Detect which cell encompasses the target text, then output its (X, Y) center coordinate. 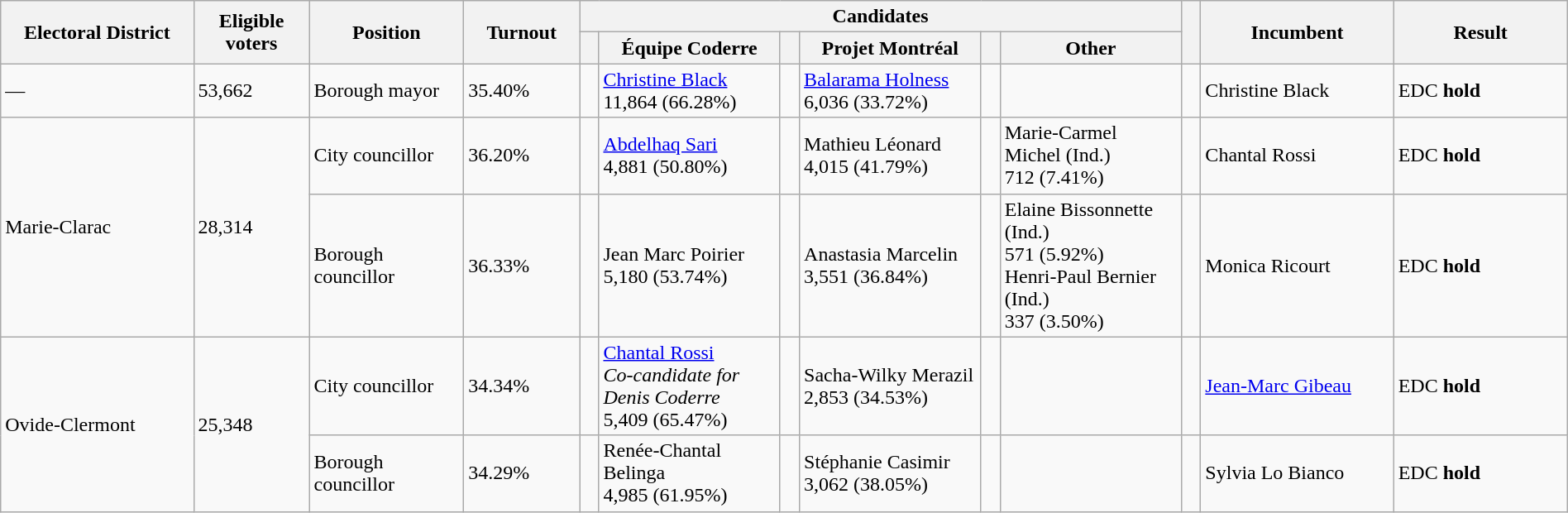
Abdelhaq Sari 4,881 (50.80%) (690, 156)
Christine Black (1297, 91)
25,348 (251, 424)
Other (1090, 48)
Incumbent (1297, 32)
36.33% (522, 265)
Candidates (881, 17)
Équipe Coderre (690, 48)
Stéphanie Casimir 3,062 (38.05%) (890, 473)
36.20% (522, 156)
Ovide-Clermont (98, 424)
Marie-Clarac (98, 227)
Christine Black 11,864 (66.28%) (690, 91)
Position (387, 32)
Chantal RossiCo-candidate for Denis Coderre 5,409 (65.47%) (690, 386)
Monica Ricourt (1297, 265)
Result (1480, 32)
Mathieu Léonard 4,015 (41.79%) (890, 156)
53,662 (251, 91)
Sylvia Lo Bianco (1297, 473)
34.29% (522, 473)
Eligible voters (251, 32)
Jean-Marc Gibeau (1297, 386)
Projet Montréal (890, 48)
34.34% (522, 386)
Turnout (522, 32)
Borough mayor (387, 91)
28,314 (251, 227)
Jean Marc Poirier 5,180 (53.74%) (690, 265)
Balarama Holness 6,036 (33.72%) (890, 91)
Electoral District (98, 32)
Renée-Chantal Belinga 4,985 (61.95%) (690, 473)
Sacha-Wilky Merazil 2,853 (34.53%) (890, 386)
Anastasia Marcelin 3,551 (36.84%) (890, 265)
35.40% (522, 91)
Chantal Rossi (1297, 156)
Elaine Bissonnette (Ind.) 571 (5.92%) Henri-Paul Bernier (Ind.) 337 (3.50%) (1090, 265)
— (98, 91)
Marie-Carmel Michel (Ind.) 712 (7.41%) (1090, 156)
